Identify which cell holds the provided text, then report its [x, y] central coordinate. 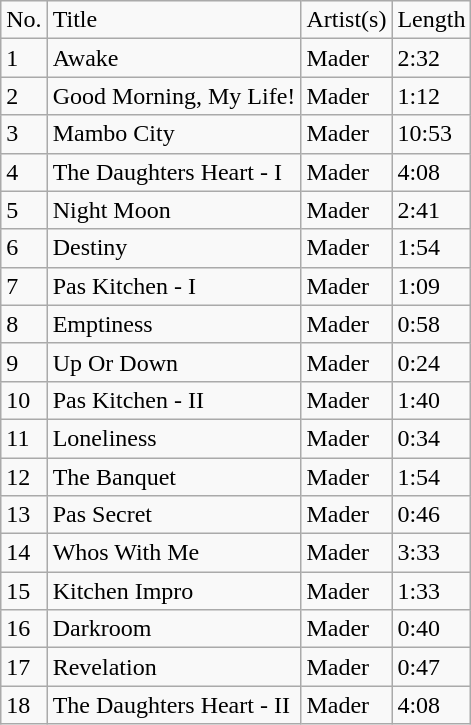
17 [24, 667]
4 [24, 172]
1:09 [432, 286]
Revelation [174, 667]
The Daughters Heart - II [174, 705]
13 [24, 515]
Pas Kitchen - I [174, 286]
1:40 [432, 400]
8 [24, 324]
7 [24, 286]
Whos With Me [174, 553]
3 [24, 134]
14 [24, 553]
0:34 [432, 438]
2:41 [432, 210]
Mambo City [174, 134]
5 [24, 210]
18 [24, 705]
3:33 [432, 553]
16 [24, 629]
9 [24, 362]
1 [24, 58]
Artist(s) [346, 20]
6 [24, 248]
0:58 [432, 324]
0:46 [432, 515]
15 [24, 591]
0:24 [432, 362]
2 [24, 96]
12 [24, 477]
10 [24, 400]
Good Morning, My Life! [174, 96]
Length [432, 20]
2:32 [432, 58]
Loneliness [174, 438]
1:33 [432, 591]
Title [174, 20]
0:40 [432, 629]
Destiny [174, 248]
10:53 [432, 134]
Kitchen Impro [174, 591]
Awake [174, 58]
No. [24, 20]
11 [24, 438]
Emptiness [174, 324]
Pas Kitchen - II [174, 400]
Pas Secret [174, 515]
Up Or Down [174, 362]
The Banquet [174, 477]
0:47 [432, 667]
Night Moon [174, 210]
1:12 [432, 96]
The Daughters Heart - I [174, 172]
Darkroom [174, 629]
